Search for the cell housing the specified text and yield its (x, y) center coordinate. 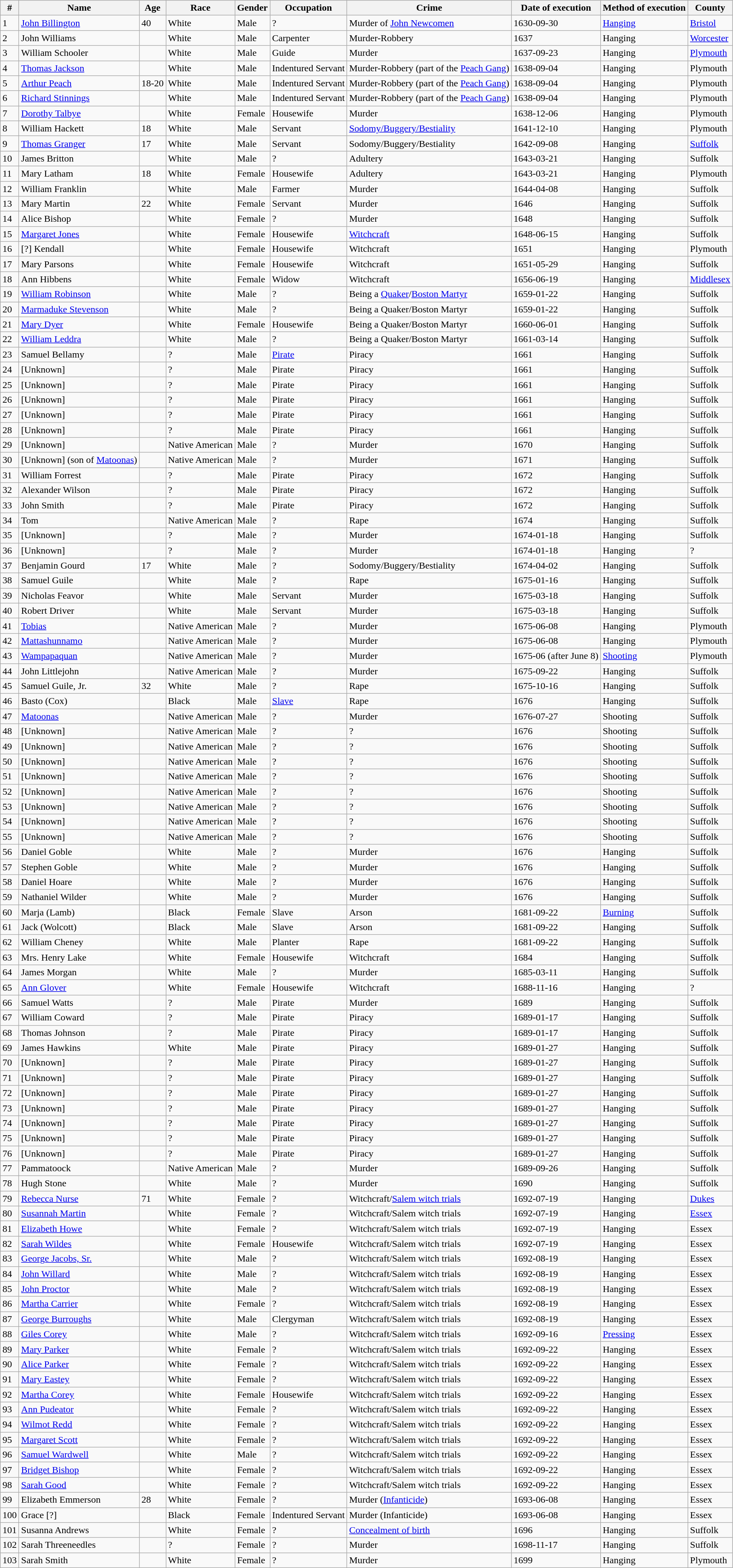
William Coward (79, 1018)
89 (10, 1349)
86 (10, 1304)
Rebecca Nurse (79, 1199)
Mary Parker (79, 1349)
100 (10, 1515)
26 (10, 400)
1671 (556, 460)
Samuel Guile (79, 580)
Samuel Watts (79, 1003)
68 (10, 1033)
92 (10, 1394)
1646 (556, 204)
Planter (308, 942)
Concealment of birth (429, 1530)
Elizabeth Howe (79, 1229)
1675-10-16 (556, 686)
Sarah Smith (79, 1560)
James Britton (79, 158)
102 (10, 1545)
Samuel Guile, Jr. (79, 686)
Sarah Wildes (79, 1244)
Marmaduke Stevenson (79, 309)
1661-03-14 (556, 339)
Nicholas Feavor (79, 596)
62 (10, 942)
1638-12-06 (556, 113)
94 (10, 1425)
4 (10, 68)
2 (10, 38)
Gender (252, 8)
46 (10, 701)
31 (10, 475)
93 (10, 1410)
Wampapaquan (79, 656)
1675-01-16 (556, 580)
1637 (556, 38)
Sarah Good (79, 1485)
Tobias (79, 626)
Alexander Wilson (79, 490)
44 (10, 671)
45 (10, 686)
95 (10, 1440)
1656-06-19 (556, 279)
Mary Dyer (79, 324)
William Franklin (79, 189)
80 (10, 1214)
Mary Parsons (79, 264)
Murder of John Newcomen (429, 23)
Arthur Peach (79, 83)
39 (10, 596)
1651-05-29 (556, 264)
Samuel Bellamy (79, 354)
84 (10, 1274)
27 (10, 415)
15 (10, 234)
12 (10, 189)
1660-06-01 (556, 324)
Burning (644, 912)
72 (10, 1093)
1692-09-16 (556, 1334)
1642-09-08 (556, 143)
3 (10, 53)
52 (10, 792)
Marja (Lamb) (79, 912)
1644-04-08 (556, 189)
John Littlejohn (79, 671)
53 (10, 807)
96 (10, 1455)
Dorothy Talbye (79, 113)
Mary Martin (79, 204)
37 (10, 565)
1696 (556, 1530)
Grace [?] (79, 1515)
36 (10, 550)
Pammatoock (79, 1168)
[Unknown] (son of Matoonas) (79, 460)
48 (10, 731)
Thomas Johnson (79, 1033)
97 (10, 1470)
George Jacobs, Sr. (79, 1259)
67 (10, 1018)
Middlesex (710, 279)
50 (10, 761)
54 (10, 822)
33 (10, 505)
1675-06 (after June 8) (556, 656)
James Hawkins (79, 1048)
19 (10, 294)
58 (10, 882)
83 (10, 1259)
Hugh Stone (79, 1184)
14 (10, 219)
13 (10, 204)
Worcester (710, 38)
43 (10, 656)
85 (10, 1289)
Pressing (644, 1334)
Susannah Martin (79, 1214)
William Cheney (79, 942)
59 (10, 897)
Ann Hibbens (79, 279)
Martha Corey (79, 1394)
Thomas Jackson (79, 68)
Alice Bishop (79, 219)
Mrs. Henry Lake (79, 957)
William Hackett (79, 128)
Farmer (308, 189)
William Forrest (79, 475)
Margaret Jones (79, 234)
1651 (556, 249)
John Williams (79, 38)
1637-09-23 (556, 53)
77 (10, 1168)
Stephen Goble (79, 867)
1 (10, 23)
Murder-Robbery (429, 38)
99 (10, 1500)
Alice Parker (79, 1364)
Matoonas (79, 716)
1698-11-17 (556, 1545)
16 (10, 249)
7 (10, 113)
Richard Stinnings (79, 98)
35 (10, 535)
1648 (556, 219)
76 (10, 1153)
Tom (79, 520)
34 (10, 520)
25 (10, 384)
Margaret Scott (79, 1440)
Dukes (710, 1199)
81 (10, 1229)
Samuel Wardwell (79, 1455)
Guide (308, 53)
Ann Glover (79, 988)
23 (10, 354)
66 (10, 1003)
78 (10, 1184)
38 (10, 580)
Susanna Andrews (79, 1530)
Bridget Bishop (79, 1470)
Bristol (710, 23)
70 (10, 1063)
John Willard (79, 1274)
41 (10, 626)
Elizabeth Emmerson (79, 1500)
Giles Corey (79, 1334)
82 (10, 1244)
51 (10, 776)
Carpenter (308, 38)
47 (10, 716)
# (10, 8)
James Morgan (79, 972)
1675-09-22 (556, 671)
8 (10, 128)
42 (10, 641)
Ann Pudeator (79, 1410)
101 (10, 1530)
Robert Driver (79, 611)
1689-09-26 (556, 1168)
87 (10, 1319)
Benjamin Gourd (79, 565)
Mattashunnamo (79, 641)
John Proctor (79, 1289)
11 (10, 173)
Mary Eastey (79, 1379)
65 (10, 988)
29 (10, 445)
Thomas Granger (79, 143)
Date of execution (556, 8)
Crime (429, 8)
5 (10, 83)
William Leddra (79, 339)
1688-11-16 (556, 988)
60 (10, 912)
57 (10, 867)
24 (10, 369)
21 (10, 324)
1674 (556, 520)
1641-12-10 (556, 128)
[?] Kendall (79, 249)
County (710, 8)
George Burroughs (79, 1319)
John Smith (79, 505)
88 (10, 1334)
1685-03-11 (556, 972)
1699 (556, 1560)
1684 (556, 957)
Method of execution (644, 8)
79 (10, 1199)
1690 (556, 1184)
1670 (556, 445)
10 (10, 158)
64 (10, 972)
Age (153, 8)
Wilmot Redd (79, 1425)
Sarah Threeneedles (79, 1545)
55 (10, 837)
1648-06-15 (556, 234)
61 (10, 927)
William Schooler (79, 53)
69 (10, 1048)
John Billington (79, 23)
Martha Carrier (79, 1304)
Clergyman (308, 1319)
75 (10, 1138)
Nathaniel Wilder (79, 897)
98 (10, 1485)
Jack (Wolcott) (79, 927)
1676-07-27 (556, 716)
Mary Latham (79, 173)
William Robinson (79, 294)
6 (10, 98)
30 (10, 460)
73 (10, 1108)
103 (10, 1560)
Occupation (308, 8)
56 (10, 852)
20 (10, 309)
Daniel Hoare (79, 882)
Basto (Cox) (79, 701)
1630-09-30 (556, 23)
Name (79, 8)
74 (10, 1123)
49 (10, 746)
90 (10, 1364)
18-20 (153, 83)
1689 (556, 1003)
Widow (308, 279)
91 (10, 1379)
9 (10, 143)
Race (200, 8)
1674-04-02 (556, 565)
Daniel Goble (79, 852)
63 (10, 957)
